Return the (x, y) coordinate for the center point of the cell that contains the specified text.  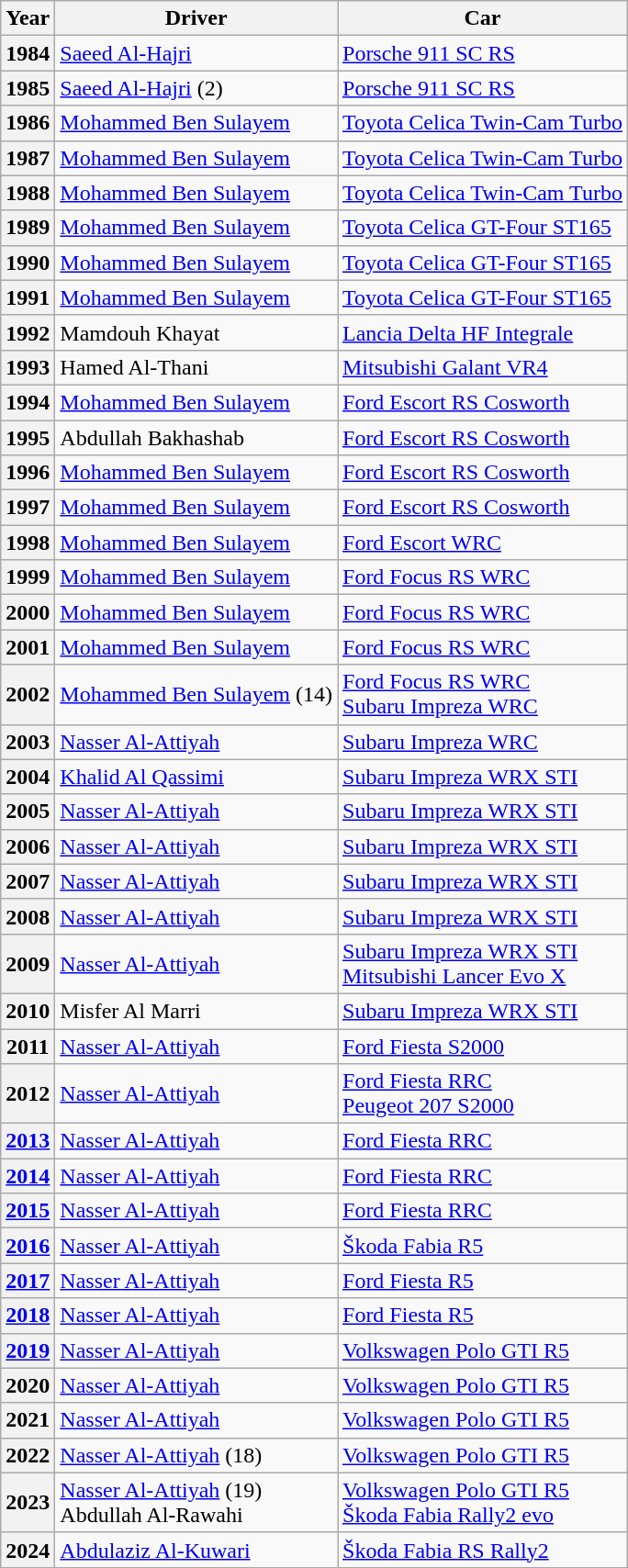
Mohammed Ben Sulayem (14) (196, 694)
Saeed Al-Hajri (2) (196, 88)
2001 (28, 647)
2022 (28, 1455)
Car (483, 18)
2016 (28, 1246)
1992 (28, 332)
Subaru Impreza WRX STI Mitsubishi Lancer Evo X (483, 964)
2003 (28, 742)
Ford Fiesta RRC Peugeot 207 S2000 (483, 1094)
Ford Fiesta S2000 (483, 1046)
2007 (28, 881)
2004 (28, 777)
Driver (196, 18)
2017 (28, 1281)
2000 (28, 612)
Abdulaziz Al-Kuwari (196, 1550)
1989 (28, 228)
Volkswagen Polo GTI R5Škoda Fabia Rally2 evo (483, 1502)
Saeed Al-Hajri (196, 53)
Khalid Al Qassimi (196, 777)
Abdullah Bakhashab (196, 438)
1988 (28, 193)
1985 (28, 88)
1991 (28, 297)
Mamdouh Khayat (196, 332)
Year (28, 18)
2013 (28, 1141)
2023 (28, 1502)
1998 (28, 543)
Lancia Delta HF Integrale (483, 332)
2020 (28, 1385)
2024 (28, 1550)
Ford Escort WRC (483, 543)
2005 (28, 812)
Škoda Fabia R5 (483, 1246)
1995 (28, 438)
1999 (28, 577)
Hamed Al-Thani (196, 367)
Subaru Impreza WRC (483, 742)
2006 (28, 846)
1984 (28, 53)
1987 (28, 158)
2002 (28, 694)
Nasser Al-Attiyah (18) (196, 1455)
2010 (28, 1011)
2018 (28, 1316)
2019 (28, 1350)
1986 (28, 123)
1994 (28, 402)
2014 (28, 1176)
2009 (28, 964)
1990 (28, 263)
1997 (28, 508)
2012 (28, 1094)
1996 (28, 473)
Mitsubishi Galant VR4 (483, 367)
Nasser Al-Attiyah (19) Abdullah Al-Rawahi (196, 1502)
2008 (28, 916)
2011 (28, 1046)
Ford Focus RS WRC Subaru Impreza WRC (483, 694)
2021 (28, 1420)
Misfer Al Marri (196, 1011)
Škoda Fabia RS Rally2 (483, 1550)
2015 (28, 1211)
1993 (28, 367)
